Extract the [X, Y] coordinate from the center of the cell holding the provided text.  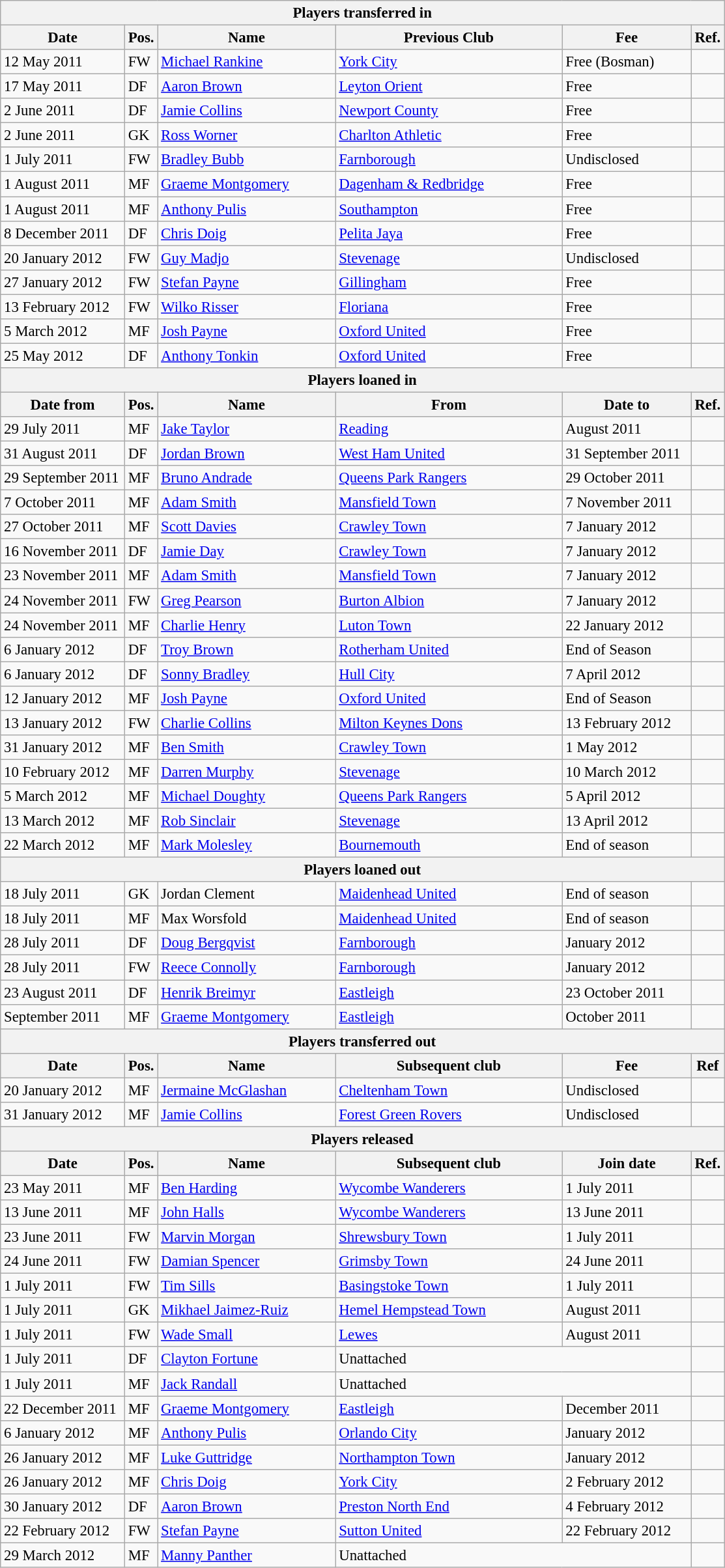
7 April 2012 [627, 674]
29 March 2012 [63, 1555]
Marvin Morgan [246, 1237]
Greg Pearson [246, 600]
Southampton [449, 209]
13 April 2012 [627, 821]
Guy Madjo [246, 258]
December 2011 [627, 1408]
Jordan Clement [246, 894]
29 July 2011 [63, 429]
13 January 2012 [63, 723]
Join date [627, 1164]
Dagenham & Redbridge [449, 184]
Jake Taylor [246, 429]
29 October 2011 [627, 478]
10 March 2012 [627, 772]
Scott Davies [246, 527]
Date to [627, 404]
Rob Sinclair [246, 821]
Previous Club [449, 38]
22 March 2012 [63, 845]
Orlando City [449, 1433]
27 January 2012 [63, 282]
Charlie Collins [246, 723]
Sonny Bradley [246, 674]
Pelita Jaya [449, 233]
Grimsby Town [449, 1261]
31 August 2011 [63, 454]
23 August 2011 [63, 992]
Players loaned out [362, 870]
Wade Small [246, 1335]
Hull City [449, 674]
31 September 2011 [627, 454]
Jamie Day [246, 552]
2 February 2012 [627, 1482]
From [449, 404]
Leyton Orient [449, 87]
Milton Keynes Dons [449, 723]
22 January 2012 [627, 625]
Jordan Brown [246, 454]
8 December 2011 [63, 233]
Preston North End [449, 1506]
October 2011 [627, 1016]
Forest Green Rovers [449, 1115]
Troy Brown [246, 649]
23 May 2011 [63, 1188]
13 March 2012 [63, 821]
Max Worsfold [246, 919]
Lewes [449, 1335]
12 January 2012 [63, 699]
Players released [362, 1139]
Basingstoke Town [449, 1286]
Anthony Tonkin [246, 356]
Burton Albion [449, 600]
Mark Molesley [246, 845]
John Halls [246, 1212]
Manny Panther [246, 1555]
Rotherham United [449, 649]
Bradley Bubb [246, 160]
23 June 2011 [63, 1237]
Wilko Risser [246, 307]
29 September 2011 [63, 478]
7 November 2011 [627, 503]
5 April 2012 [627, 796]
Charlie Henry [246, 625]
Players loaned in [362, 380]
Floriana [449, 307]
Mikhael Jaimez-Ruiz [246, 1310]
Michael Rankine [246, 62]
West Ham United [449, 454]
Charlton Athletic [449, 135]
Bruno Andrade [246, 478]
Luton Town [449, 625]
22 December 2011 [63, 1408]
23 November 2011 [63, 576]
Tim Sills [246, 1286]
September 2011 [63, 1016]
Northampton Town [449, 1457]
7 October 2011 [63, 503]
Bournemouth [449, 845]
Shrewsbury Town [449, 1237]
16 November 2011 [63, 552]
Luke Guttridge [246, 1457]
12 May 2011 [63, 62]
4 February 2012 [627, 1506]
1 May 2012 [627, 748]
Henrik Breimyr [246, 992]
17 May 2011 [63, 87]
25 May 2012 [63, 356]
27 October 2011 [63, 527]
Free (Bosman) [627, 62]
Jack Randall [246, 1384]
Ben Smith [246, 748]
Date from [63, 404]
Reece Connolly [246, 968]
Reading [449, 429]
Players transferred out [362, 1041]
Sutton United [449, 1531]
Ross Worner [246, 135]
Clayton Fortune [246, 1360]
10 February 2012 [63, 772]
Damian Spencer [246, 1261]
Gillingham [449, 282]
Newport County [449, 111]
Ref [707, 1065]
Hemel Hempstead Town [449, 1310]
30 January 2012 [63, 1506]
Michael Doughty [246, 796]
Jermaine McGlashan [246, 1090]
23 October 2011 [627, 992]
Darren Murphy [246, 772]
Cheltenham Town [449, 1090]
Doug Bergqvist [246, 944]
Ben Harding [246, 1188]
Players transferred in [362, 13]
